For the text-containing cell, return its midpoint in [X, Y] coordinate format. 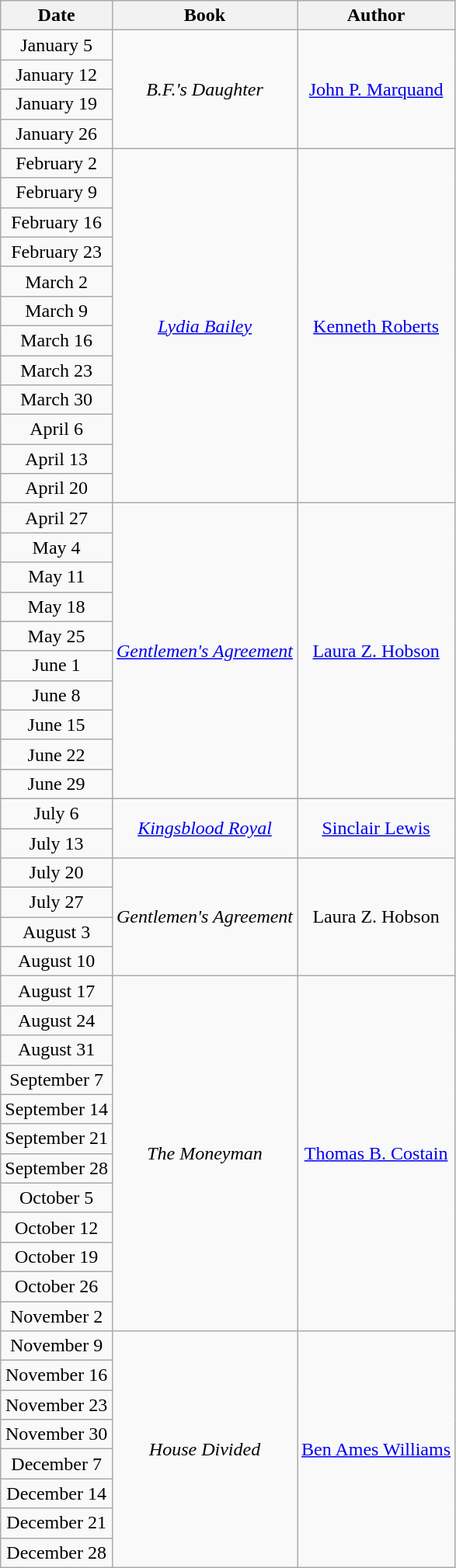
March 16 [57, 340]
July 13 [57, 843]
January 19 [57, 104]
February 9 [57, 193]
John P. Marquand [376, 89]
October 5 [57, 1198]
October 19 [57, 1257]
May 25 [57, 636]
March 23 [57, 370]
November 2 [57, 1316]
B.F.'s Daughter [204, 89]
July 27 [57, 902]
Thomas B. Costain [376, 1154]
Kingsblood Royal [204, 828]
June 8 [57, 695]
April 6 [57, 429]
Sinclair Lewis [376, 828]
Book [204, 16]
August 24 [57, 1020]
August 17 [57, 991]
October 26 [57, 1286]
Lydia Bailey [204, 326]
May 18 [57, 607]
May 4 [57, 548]
April 27 [57, 518]
August 10 [57, 961]
December 28 [57, 1552]
Author [376, 16]
January 26 [57, 134]
March 9 [57, 311]
September 21 [57, 1139]
August 31 [57, 1050]
June 1 [57, 666]
June 22 [57, 754]
Ben Ames Williams [376, 1449]
March 2 [57, 281]
July 6 [57, 813]
November 30 [57, 1434]
February 2 [57, 163]
The Moneyman [204, 1154]
September 28 [57, 1168]
October 12 [57, 1227]
March 30 [57, 400]
June 29 [57, 784]
September 7 [57, 1080]
February 23 [57, 252]
Date [57, 16]
January 5 [57, 45]
February 16 [57, 222]
December 21 [57, 1523]
November 16 [57, 1375]
April 20 [57, 488]
Kenneth Roberts [376, 326]
September 14 [57, 1109]
November 9 [57, 1346]
November 23 [57, 1405]
April 13 [57, 459]
July 20 [57, 873]
August 3 [57, 932]
December 7 [57, 1464]
June 15 [57, 725]
January 12 [57, 75]
House Divided [204, 1449]
May 11 [57, 577]
December 14 [57, 1493]
